Return the [X, Y] coordinate for the center point of the cell that contains the specified text.  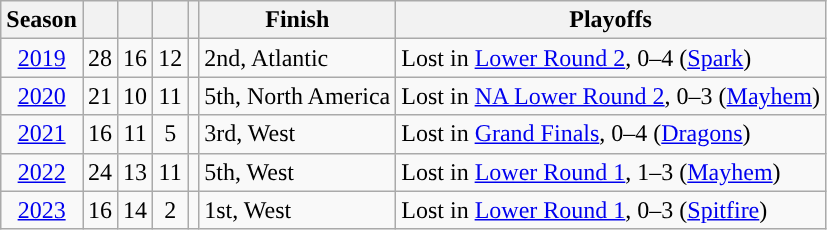
1st, West [298, 210]
2019 [42, 58]
Lost in NA Lower Round 2, 0–3 (Mayhem) [611, 96]
Lost in Grand Finals, 0–4 (Dragons) [611, 134]
Lost in Lower Round 1, 1–3 (Mayhem) [611, 172]
Lost in Lower Round 2, 0–4 (Spark) [611, 58]
12 [170, 58]
2nd, Atlantic [298, 58]
24 [100, 172]
2022 [42, 172]
Lost in Lower Round 1, 0–3 (Spitfire) [611, 210]
5th, West [298, 172]
2023 [42, 210]
2021 [42, 134]
13 [136, 172]
5th, North America [298, 96]
2020 [42, 96]
Finish [298, 20]
21 [100, 96]
Playoffs [611, 20]
14 [136, 210]
3rd, West [298, 134]
5 [170, 134]
2 [170, 210]
Season [42, 20]
10 [136, 96]
28 [100, 58]
